Determine the [X, Y] coordinate at the center of the cell enclosing the given text.  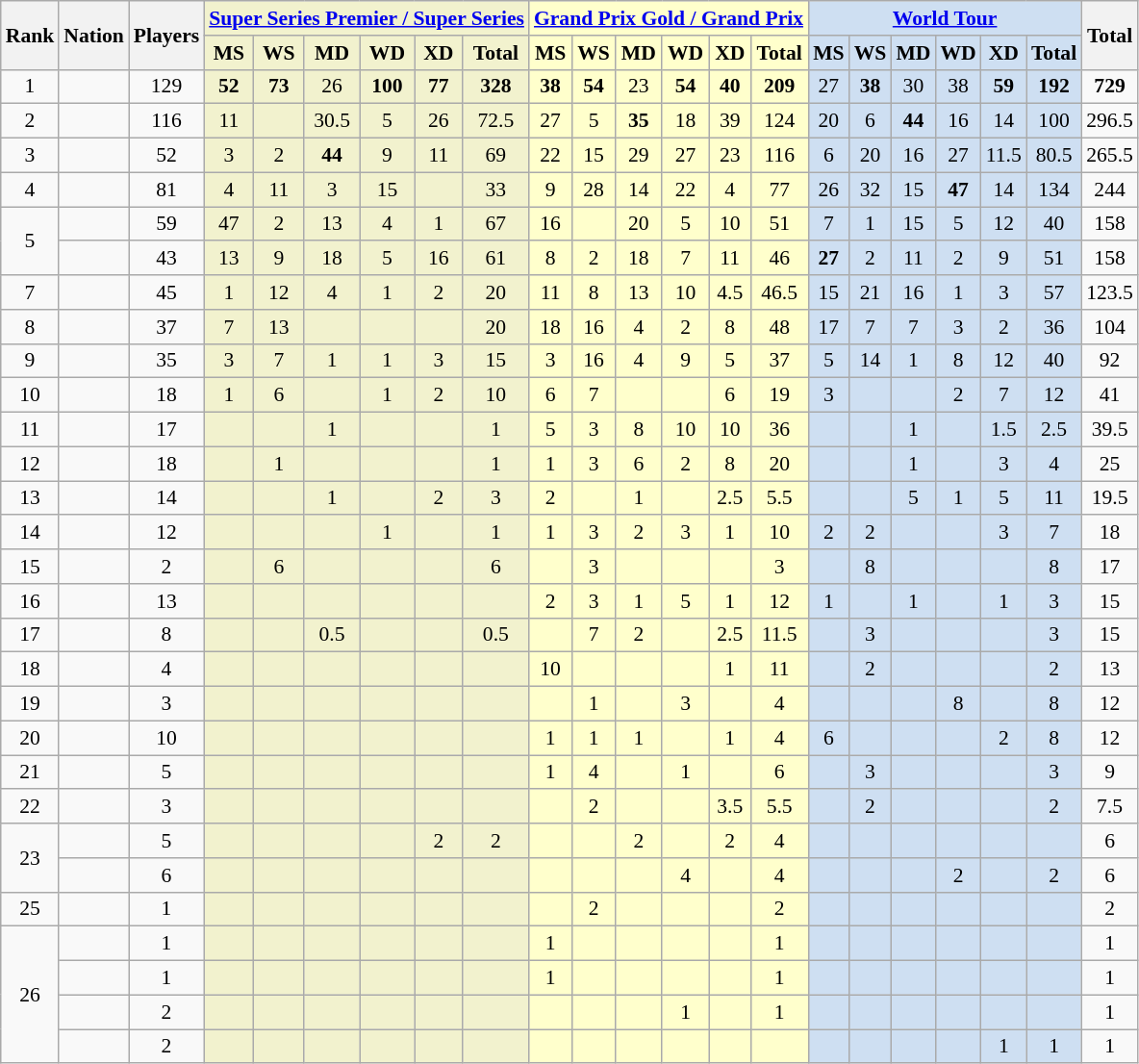
World Tour [945, 18]
92 [1110, 361]
67 [496, 224]
48 [779, 327]
72.5 [496, 121]
39.5 [1110, 430]
19.5 [1110, 498]
Grand Prix Gold / Grand Prix [669, 18]
296.5 [1110, 121]
244 [1110, 190]
729 [1110, 87]
57 [1054, 292]
1.5 [1004, 430]
32 [871, 190]
28 [594, 190]
46 [779, 259]
41 [1110, 395]
Players [166, 35]
124 [779, 121]
7.5 [1110, 807]
328 [496, 87]
30 [913, 87]
45 [166, 292]
123.5 [1110, 292]
209 [779, 87]
134 [1054, 190]
265.5 [1110, 156]
80.5 [1054, 156]
61 [496, 259]
192 [1054, 87]
Super Series Premier / Super Series [367, 18]
39 [729, 121]
104 [1110, 327]
73 [279, 87]
33 [496, 190]
43 [166, 259]
46.5 [779, 292]
3.5 [729, 807]
69 [496, 156]
Nation [93, 35]
30.5 [332, 121]
81 [166, 190]
29 [639, 156]
129 [166, 87]
Rank [31, 35]
4.5 [729, 292]
